Capture the cell that displays the provided text and extract its [x, y] central coordinate. 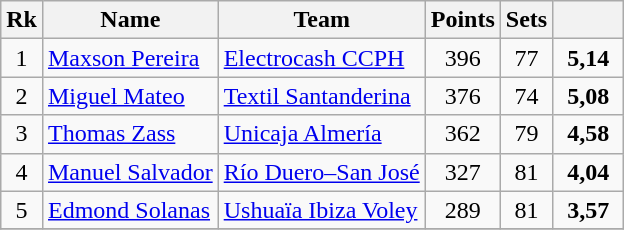
Textil Santanderina [322, 96]
77 [526, 58]
Río Duero–San José [322, 172]
Sets [526, 20]
3 [22, 134]
Team [322, 20]
4,58 [588, 134]
362 [462, 134]
4,04 [588, 172]
376 [462, 96]
Manuel Salvador [130, 172]
Maxson Pereira [130, 58]
5,14 [588, 58]
1 [22, 58]
396 [462, 58]
Rk [22, 20]
79 [526, 134]
5 [22, 210]
Unicaja Almería [322, 134]
Miguel Mateo [130, 96]
5,08 [588, 96]
Ushuaïa Ibiza Voley [322, 210]
Points [462, 20]
Name [130, 20]
327 [462, 172]
Edmond Solanas [130, 210]
2 [22, 96]
3,57 [588, 210]
289 [462, 210]
Electrocash CCPH [322, 58]
Thomas Zass [130, 134]
4 [22, 172]
74 [526, 96]
